Output the [X, Y] coordinate of the center of the cell containing the given text.  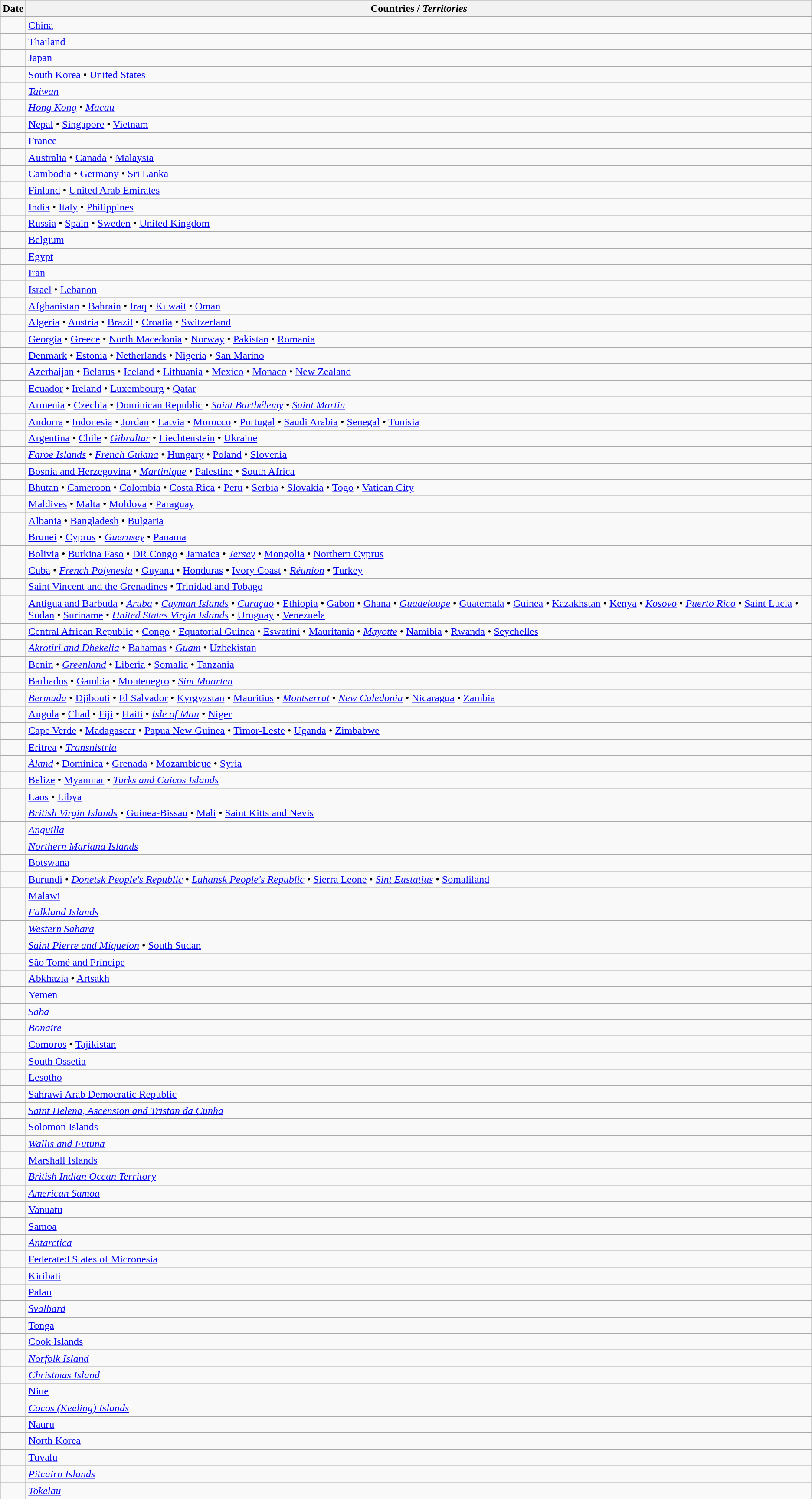
Cocos (Keeling) Islands [419, 1408]
Finland • United Arab Emirates [419, 190]
Date [13, 9]
Falkland Islands [419, 912]
Bhutan • Cameroon • Colombia • Costa Rica • Peru • Serbia • Slovakia • Togo • Vatican City [419, 488]
South Ossetia [419, 1061]
British Virgin Islands • Guinea-Bissau • Mali • Saint Kitts and Nevis [419, 813]
Nauru [419, 1424]
Niue [419, 1391]
Ecuador • Ireland • Luxembourg • Qatar [419, 388]
Akrotiri and Dhekelia • Bahamas • Guam • Uzbekistan [419, 648]
Yemen [419, 995]
Thailand [419, 42]
Faroe Islands • French Guiana • Hungary • Poland • Slovenia [419, 454]
Christmas Island [419, 1375]
Bermuda • Djibouti • El Salvador • Kyrgyzstan • Mauritius • Montserrat • New Caledonia • Nicaragua • Zambia [419, 697]
Benin • Greenland • Liberia • Somalia • Tanzania [419, 664]
Afghanistan • Bahrain • Iraq • Kuwait • Oman [419, 306]
Solomon Islands [419, 1127]
Burundi • Donetsk People's Republic • Luhansk People's Republic • Sierra Leone • Sint Eustatius • Somaliland [419, 879]
Taiwan [419, 91]
Cook Islands [419, 1342]
Countries / Territories [419, 9]
Sahrawi Arab Democratic Republic [419, 1094]
Russia • Spain • Sweden • United Kingdom [419, 224]
Tonga [419, 1325]
Norfolk Island [419, 1358]
Bonaire [419, 1028]
Comoros • Tajikistan [419, 1045]
Barbados • Gambia • Montenegro • Sint Maarten [419, 681]
India • Italy • Philippines [419, 207]
Bolivia • Burkina Faso • DR Congo • Jamaica • Jersey • Mongolia • Northern Cyprus [419, 554]
Wallis and Futuna [419, 1144]
Kiribati [419, 1275]
Azerbaijan • Belarus • Iceland • Lithuania • Mexico • Monaco • New Zealand [419, 372]
Cuba • French Polynesia • Guyana • Honduras • Ivory Coast • Réunion • Turkey [419, 570]
Pitcairn Islands [419, 1474]
Palau [419, 1292]
Svalbard [419, 1309]
Malawi [419, 896]
Federated States of Micronesia [419, 1259]
Brunei • Cyprus • Guernsey • Panama [419, 537]
American Samoa [419, 1193]
Maldives • Malta • Moldova • Paraguay [419, 504]
Argentina • Chile • Gibraltar • Liechtenstein • Ukraine [419, 438]
Abkhazia • Artsakh [419, 978]
Australia • Canada • Malaysia [419, 157]
Israel • Lebanon [419, 289]
Saba [419, 1012]
Lesotho [419, 1078]
Andorra • Indonesia • Jordan • Latvia • Morocco • Portugal • Saudi Arabia • Senegal • Tunisia [419, 421]
Saint Helena, Ascension and Tristan da Cunha [419, 1111]
Samoa [419, 1226]
Vanuatu [419, 1210]
Nepal • Singapore • Vietnam [419, 124]
Marshall Islands [419, 1160]
Anguilla [419, 830]
Egypt [419, 256]
Tuvalu [419, 1457]
Armenia • Czechia • Dominican Republic • Saint Barthélemy • Saint Martin [419, 405]
British Indian Ocean Territory [419, 1177]
Iran [419, 273]
Laos • Libya [419, 797]
Albania • Bangladesh • Bulgaria [419, 521]
Eritrea • Transnistria [419, 747]
Belize • Myanmar • Turks and Caicos Islands [419, 780]
North Korea [419, 1441]
China [419, 25]
France [419, 141]
Central African Republic • Congo • Equatorial Guinea • Eswatini • Mauritania • Mayotte • Namibia • Rwanda • Seychelles [419, 631]
Japan [419, 58]
South Korea • United States [419, 75]
Tokelau [419, 1490]
Botswana [419, 863]
Hong Kong • Macau [419, 108]
Georgia • Greece • North Macedonia • Norway • Pakistan • Romania [419, 339]
Angola • Chad • Fiji • Haiti • Isle of Man • Niger [419, 714]
São Tomé and Príncipe [419, 962]
Denmark • Estonia • Netherlands • Nigeria • San Marino [419, 355]
Antarctica [419, 1243]
Saint Vincent and the Grenadines • Trinidad and Tobago [419, 587]
Bosnia and Herzegovina • Martinique • Palestine • South Africa [419, 471]
Algeria • Austria • Brazil • Croatia • Switzerland [419, 322]
Western Sahara [419, 929]
Northern Mariana Islands [419, 846]
Cambodia • Germany • Sri Lanka [419, 174]
Saint Pierre and Miquelon • South Sudan [419, 945]
Cape Verde • Madagascar • Papua New Guinea • Timor-Leste • Uganda • Zimbabwe [419, 730]
Belgium [419, 240]
Åland • Dominica • Grenada • Mozambique • Syria [419, 764]
